Extract the [x, y] coordinate from the center of the cell holding the provided text.  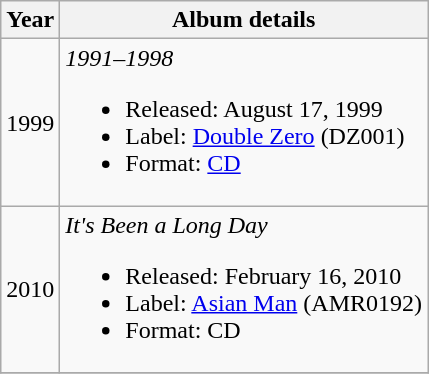
1991–1998Released: August 17, 1999Label: Double Zero (DZ001)Format: CD [244, 122]
1999 [30, 122]
Year [30, 20]
2010 [30, 290]
Album details [244, 20]
It's Been a Long DayReleased: February 16, 2010Label: Asian Man (AMR0192)Format: CD [244, 290]
